Detect which cell encompasses the target text, then output its (X, Y) center coordinate. 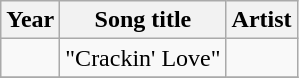
"Crackin' Love" (143, 58)
Artist (262, 20)
Year (30, 20)
Song title (143, 20)
